Scan for the cell matching the given text and deliver its [x, y] coordinate at center. 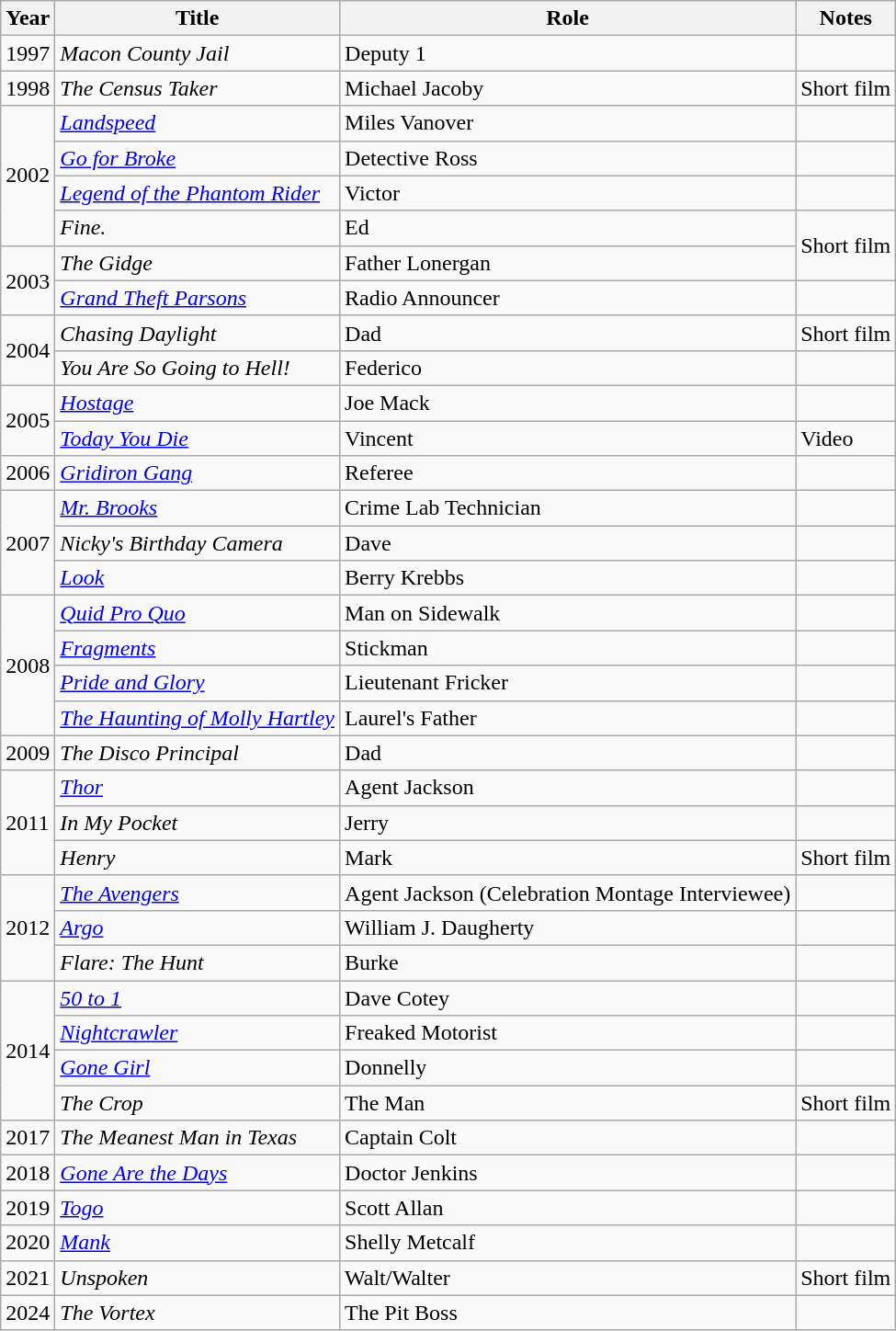
The Meanest Man in Texas [198, 1138]
Doctor Jenkins [568, 1173]
The Man [568, 1103]
The Pit Boss [568, 1313]
Agent Jackson (Celebration Montage Interviewee) [568, 893]
Video [845, 438]
Michael Jacoby [568, 88]
Macon County Jail [198, 53]
1997 [28, 53]
Fragments [198, 648]
Flare: The Hunt [198, 962]
Look [198, 578]
Captain Colt [568, 1138]
Father Lonergan [568, 263]
2020 [28, 1243]
Gone Are the Days [198, 1173]
2014 [28, 1050]
Nicky's Birthday Camera [198, 543]
The Gidge [198, 263]
The Crop [198, 1103]
Argo [198, 927]
Hostage [198, 403]
Thor [198, 788]
The Disco Principal [198, 753]
Mank [198, 1243]
2011 [28, 823]
Ed [568, 228]
2021 [28, 1278]
Role [568, 18]
The Avengers [198, 893]
2017 [28, 1138]
In My Pocket [198, 823]
50 to 1 [198, 997]
2005 [28, 420]
Dave Cotey [568, 997]
Federico [568, 368]
Gridiron Gang [198, 473]
Unspoken [198, 1278]
Legend of the Phantom Rider [198, 193]
Title [198, 18]
2024 [28, 1313]
Agent Jackson [568, 788]
Laurel's Father [568, 718]
2002 [28, 176]
Stickman [568, 648]
Freaked Motorist [568, 1033]
Donnelly [568, 1068]
2019 [28, 1208]
Victor [568, 193]
Mark [568, 858]
Pride and Glory [198, 683]
2003 [28, 280]
2012 [28, 927]
The Haunting of Molly Hartley [198, 718]
Togo [198, 1208]
Scott Allan [568, 1208]
You Are So Going to Hell! [198, 368]
Joe Mack [568, 403]
Shelly Metcalf [568, 1243]
Landspeed [198, 123]
2004 [28, 350]
Vincent [568, 438]
Burke [568, 962]
1998 [28, 88]
2008 [28, 665]
Chasing Daylight [198, 333]
Notes [845, 18]
William J. Daugherty [568, 927]
Mr. Brooks [198, 508]
Year [28, 18]
Man on Sidewalk [568, 613]
The Vortex [198, 1313]
Jerry [568, 823]
Quid Pro Quo [198, 613]
Fine. [198, 228]
Crime Lab Technician [568, 508]
The Census Taker [198, 88]
2018 [28, 1173]
Referee [568, 473]
Walt/Walter [568, 1278]
Detective Ross [568, 158]
Nightcrawler [198, 1033]
Lieutenant Fricker [568, 683]
Deputy 1 [568, 53]
2006 [28, 473]
Radio Announcer [568, 298]
Today You Die [198, 438]
2007 [28, 543]
Gone Girl [198, 1068]
Dave [568, 543]
2009 [28, 753]
Henry [198, 858]
Berry Krebbs [568, 578]
Miles Vanover [568, 123]
Grand Theft Parsons [198, 298]
Go for Broke [198, 158]
